Provide the (X, Y) coordinate of the cell's center where the given text is located.  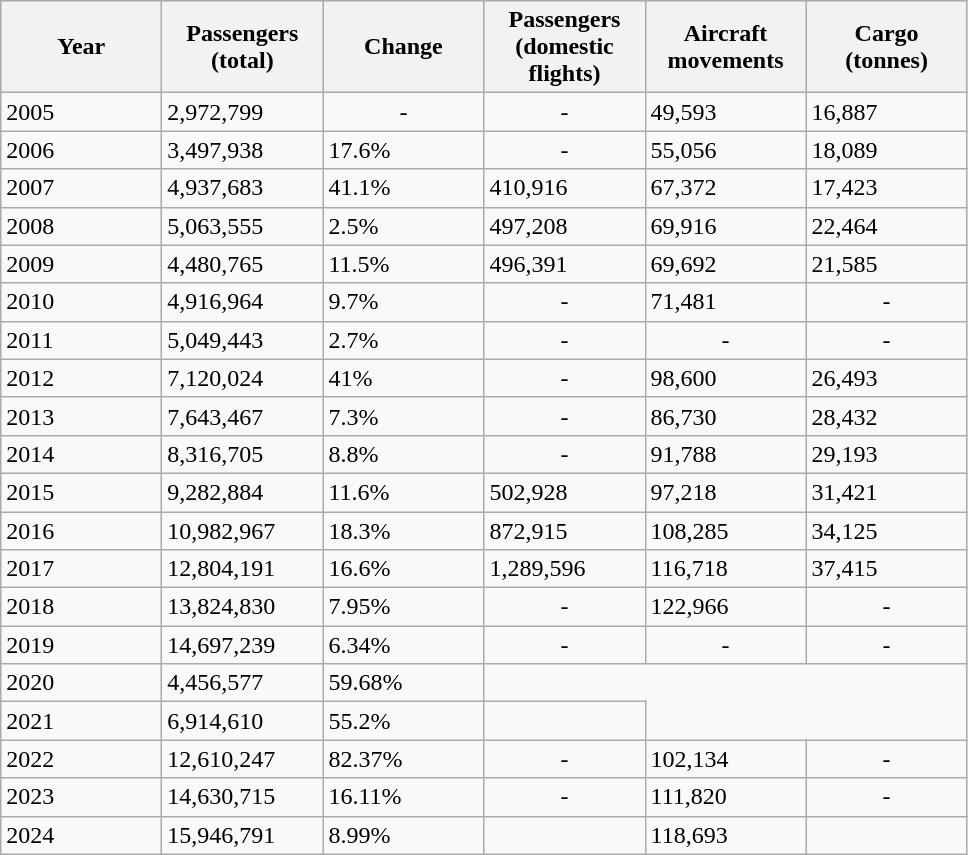
2014 (82, 454)
108,285 (726, 531)
2011 (82, 340)
28,432 (886, 416)
4,916,964 (242, 302)
Change (404, 47)
8.99% (404, 835)
2022 (82, 759)
102,134 (726, 759)
2016 (82, 531)
497,208 (564, 226)
8.8% (404, 454)
16,887 (886, 112)
2.5% (404, 226)
59.68% (404, 683)
69,692 (726, 264)
2012 (82, 378)
67,372 (726, 188)
15,946,791 (242, 835)
496,391 (564, 264)
1,289,596 (564, 569)
34,125 (886, 531)
4,937,683 (242, 188)
12,804,191 (242, 569)
10,982,967 (242, 531)
98,600 (726, 378)
2018 (82, 607)
2015 (82, 492)
2,972,799 (242, 112)
Aircraft movements (726, 47)
3,497,938 (242, 150)
17.6% (404, 150)
12,610,247 (242, 759)
18,089 (886, 150)
5,049,443 (242, 340)
4,456,577 (242, 683)
9,282,884 (242, 492)
872,915 (564, 531)
Passengers (domestic flights) (564, 47)
4,480,765 (242, 264)
2023 (82, 797)
7.95% (404, 607)
55.2% (404, 721)
5,063,555 (242, 226)
2.7% (404, 340)
22,464 (886, 226)
6,914,610 (242, 721)
2010 (82, 302)
97,218 (726, 492)
2021 (82, 721)
69,916 (726, 226)
2020 (82, 683)
37,415 (886, 569)
16.11% (404, 797)
410,916 (564, 188)
55,056 (726, 150)
91,788 (726, 454)
41.1% (404, 188)
11.6% (404, 492)
31,421 (886, 492)
14,630,715 (242, 797)
8,316,705 (242, 454)
7,643,467 (242, 416)
2019 (82, 645)
2024 (82, 835)
2005 (82, 112)
16.6% (404, 569)
2006 (82, 150)
71,481 (726, 302)
2008 (82, 226)
6.34% (404, 645)
82.37% (404, 759)
7,120,024 (242, 378)
13,824,830 (242, 607)
118,693 (726, 835)
86,730 (726, 416)
2017 (82, 569)
2013 (82, 416)
26,493 (886, 378)
29,193 (886, 454)
21,585 (886, 264)
11.5% (404, 264)
2007 (82, 188)
18.3% (404, 531)
122,966 (726, 607)
502,928 (564, 492)
9.7% (404, 302)
14,697,239 (242, 645)
Cargo (tonnes) (886, 47)
17,423 (886, 188)
41% (404, 378)
111,820 (726, 797)
116,718 (726, 569)
7.3% (404, 416)
2009 (82, 264)
49,593 (726, 112)
Year (82, 47)
Passengers (total) (242, 47)
